Find where the given text appears and provide that cell's center as (x, y) coordinate. 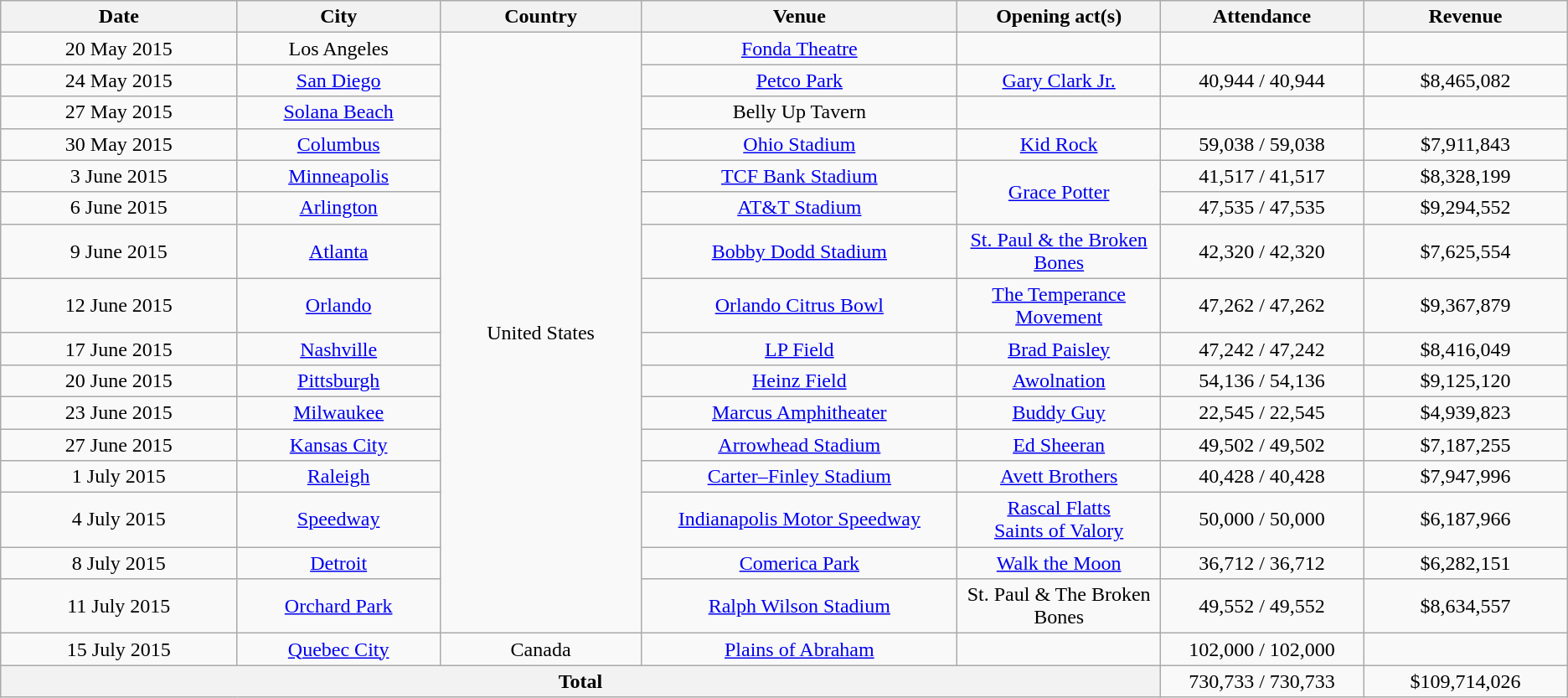
St. Paul & the Broken Bones (1059, 251)
730,733 / 730,733 (1261, 681)
Attendance (1261, 17)
$9,367,879 (1466, 305)
Rascal FlattsSaints of Valory (1059, 520)
Belly Up Tavern (799, 112)
Arrowhead Stadium (799, 445)
Canada (540, 649)
Nashville (338, 349)
23 June 2015 (119, 412)
15 July 2015 (119, 649)
3 June 2015 (119, 176)
Marcus Amphitheater (799, 412)
Gary Clark Jr. (1059, 80)
LP Field (799, 349)
47,535 / 47,535 (1261, 208)
Quebec City (338, 649)
6 June 2015 (119, 208)
The Temperance Movement (1059, 305)
United States (540, 333)
20 May 2015 (119, 49)
22,545 / 22,545 (1261, 412)
Carter–Finley Stadium (799, 477)
Arlington (338, 208)
4 July 2015 (119, 520)
$9,125,120 (1466, 380)
Los Angeles (338, 49)
Pittsburgh (338, 380)
$8,328,199 (1466, 176)
Revenue (1466, 17)
Detroit (338, 563)
$7,625,554 (1466, 251)
Atlanta (338, 251)
36,712 / 36,712 (1261, 563)
$7,947,996 (1466, 477)
Orchard Park (338, 607)
Columbus (338, 144)
Heinz Field (799, 380)
Avett Brothers (1059, 477)
Ed Sheeran (1059, 445)
11 July 2015 (119, 607)
40,428 / 40,428 (1261, 477)
54,136 / 54,136 (1261, 380)
City (338, 17)
Raleigh (338, 477)
Opening act(s) (1059, 17)
San Diego (338, 80)
27 May 2015 (119, 112)
Solana Beach (338, 112)
Kansas City (338, 445)
$8,465,082 (1466, 80)
$8,416,049 (1466, 349)
Country (540, 17)
Minneapolis (338, 176)
47,262 / 47,262 (1261, 305)
49,502 / 49,502 (1261, 445)
9 June 2015 (119, 251)
Plains of Abraham (799, 649)
Grace Potter (1059, 192)
Walk the Moon (1059, 563)
41,517 / 41,517 (1261, 176)
1 July 2015 (119, 477)
$7,187,255 (1466, 445)
Buddy Guy (1059, 412)
Awolnation (1059, 380)
Indianapolis Motor Speedway (799, 520)
Kid Rock (1059, 144)
$6,187,966 (1466, 520)
Brad Paisley (1059, 349)
24 May 2015 (119, 80)
Petco Park (799, 80)
AT&T Stadium (799, 208)
TCF Bank Stadium (799, 176)
Orlando Citrus Bowl (799, 305)
Venue (799, 17)
Milwaukee (338, 412)
40,944 / 40,944 (1261, 80)
$6,282,151 (1466, 563)
$4,939,823 (1466, 412)
50,000 / 50,000 (1261, 520)
17 June 2015 (119, 349)
Fonda Theatre (799, 49)
Ohio Stadium (799, 144)
Total (581, 681)
Comerica Park (799, 563)
47,242 / 47,242 (1261, 349)
Bobby Dodd Stadium (799, 251)
12 June 2015 (119, 305)
Ralph Wilson Stadium (799, 607)
27 June 2015 (119, 445)
$9,294,552 (1466, 208)
42,320 / 42,320 (1261, 251)
49,552 / 49,552 (1261, 607)
59,038 / 59,038 (1261, 144)
30 May 2015 (119, 144)
102,000 / 102,000 (1261, 649)
Speedway (338, 520)
St. Paul & The Broken Bones (1059, 607)
$7,911,843 (1466, 144)
$109,714,026 (1466, 681)
Orlando (338, 305)
$8,634,557 (1466, 607)
8 July 2015 (119, 563)
Date (119, 17)
20 June 2015 (119, 380)
